Output the (x, y) coordinate of the center of the cell containing the given text.  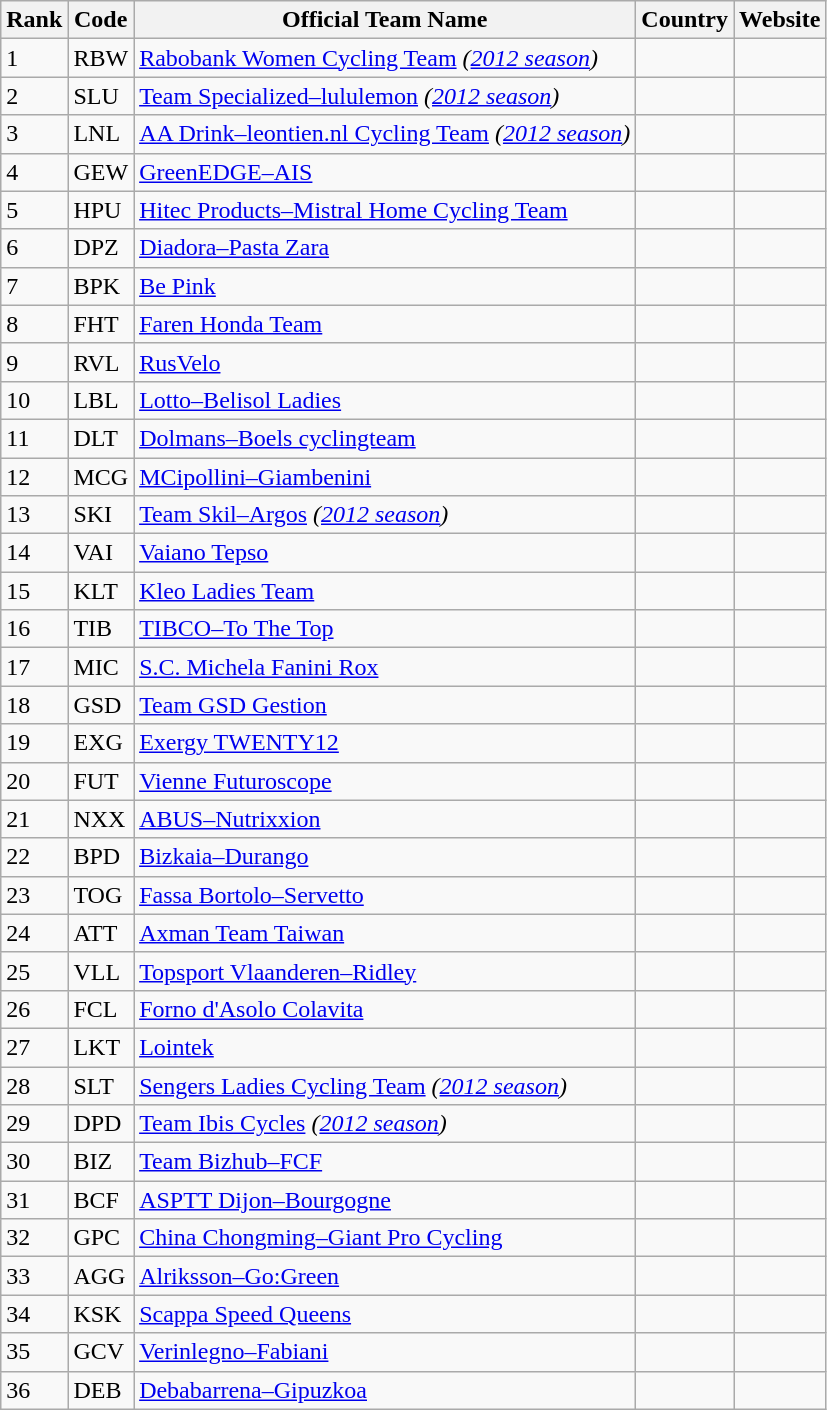
28 (34, 1085)
LNL (101, 134)
NXX (101, 819)
GPC (101, 1238)
Hitec Products–Mistral Home Cycling Team (385, 210)
EXG (101, 743)
Team Ibis Cycles (2012 season) (385, 1124)
GEW (101, 172)
14 (34, 553)
China Chongming–Giant Pro Cycling (385, 1238)
FCL (101, 1009)
21 (34, 819)
22 (34, 857)
Diadora–Pasta Zara (385, 248)
5 (34, 210)
Be Pink (385, 286)
SKI (101, 515)
BCF (101, 1200)
23 (34, 895)
DPZ (101, 248)
MCipollini–Giambenini (385, 477)
GCV (101, 1352)
Team Bizhub–FCF (385, 1162)
MIC (101, 667)
16 (34, 629)
Dolmans–Boels cyclingteam (385, 438)
30 (34, 1162)
36 (34, 1390)
Rank (34, 20)
20 (34, 781)
19 (34, 743)
35 (34, 1352)
MCG (101, 477)
LKT (101, 1047)
10 (34, 400)
VAI (101, 553)
Kleo Ladies Team (385, 591)
Faren Honda Team (385, 324)
BIZ (101, 1162)
8 (34, 324)
SLT (101, 1085)
Vienne Futuroscope (385, 781)
12 (34, 477)
TIB (101, 629)
ASPTT Dijon–Bourgogne (385, 1200)
7 (34, 286)
Axman Team Taiwan (385, 933)
DPD (101, 1124)
RBW (101, 58)
TIBCO–To The Top (385, 629)
LBL (101, 400)
VLL (101, 971)
Lotto–Belisol Ladies (385, 400)
Code (101, 20)
RVL (101, 362)
24 (34, 933)
11 (34, 438)
FUT (101, 781)
AGG (101, 1276)
18 (34, 705)
26 (34, 1009)
3 (34, 134)
29 (34, 1124)
31 (34, 1200)
Bizkaia–Durango (385, 857)
ATT (101, 933)
Website (780, 20)
RusVelo (385, 362)
Fassa Bortolo–Servetto (385, 895)
27 (34, 1047)
BPK (101, 286)
Team Skil–Argos (2012 season) (385, 515)
AA Drink–leontien.nl Cycling Team (2012 season) (385, 134)
33 (34, 1276)
GSD (101, 705)
Official Team Name (385, 20)
Vaiano Tepso (385, 553)
17 (34, 667)
KLT (101, 591)
GreenEDGE–AIS (385, 172)
Debabarrena–Gipuzkoa (385, 1390)
FHT (101, 324)
S.C. Michela Fanini Rox (385, 667)
Forno d'Asolo Colavita (385, 1009)
32 (34, 1238)
Rabobank Women Cycling Team (2012 season) (385, 58)
2 (34, 96)
BPD (101, 857)
4 (34, 172)
Scappa Speed Queens (385, 1314)
Team GSD Gestion (385, 705)
25 (34, 971)
9 (34, 362)
KSK (101, 1314)
34 (34, 1314)
Topsport Vlaanderen–Ridley (385, 971)
Country (685, 20)
13 (34, 515)
DLT (101, 438)
15 (34, 591)
6 (34, 248)
Team Specialized–lululemon (2012 season) (385, 96)
DEB (101, 1390)
1 (34, 58)
Verinlegno–Fabiani (385, 1352)
ABUS–Nutrixxion (385, 819)
Lointek (385, 1047)
Sengers Ladies Cycling Team (2012 season) (385, 1085)
Alriksson–Go:Green (385, 1276)
TOG (101, 895)
SLU (101, 96)
Exergy TWENTY12 (385, 743)
HPU (101, 210)
